Scan for the cell matching the given text and deliver its [X, Y] coordinate at center. 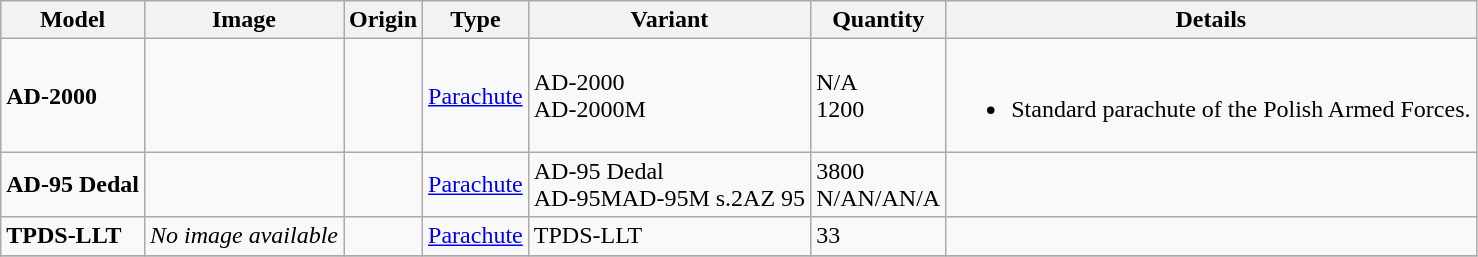
Type [476, 20]
N/A1200 [878, 96]
33 [878, 236]
Standard parachute of the Polish Armed Forces. [1211, 96]
Model [73, 20]
Variant [669, 20]
AD-2000AD-2000M [669, 96]
Details [1211, 20]
Image [244, 20]
AD-95 Dedal [73, 184]
AD-95 DedalAD-95MAD-95M s.2AZ 95 [669, 184]
Origin [384, 20]
AD-2000 [73, 96]
No image available [244, 236]
3800N/AN/AN/A [878, 184]
Quantity [878, 20]
